Output the [x, y] coordinate of the center of the cell containing the given text.  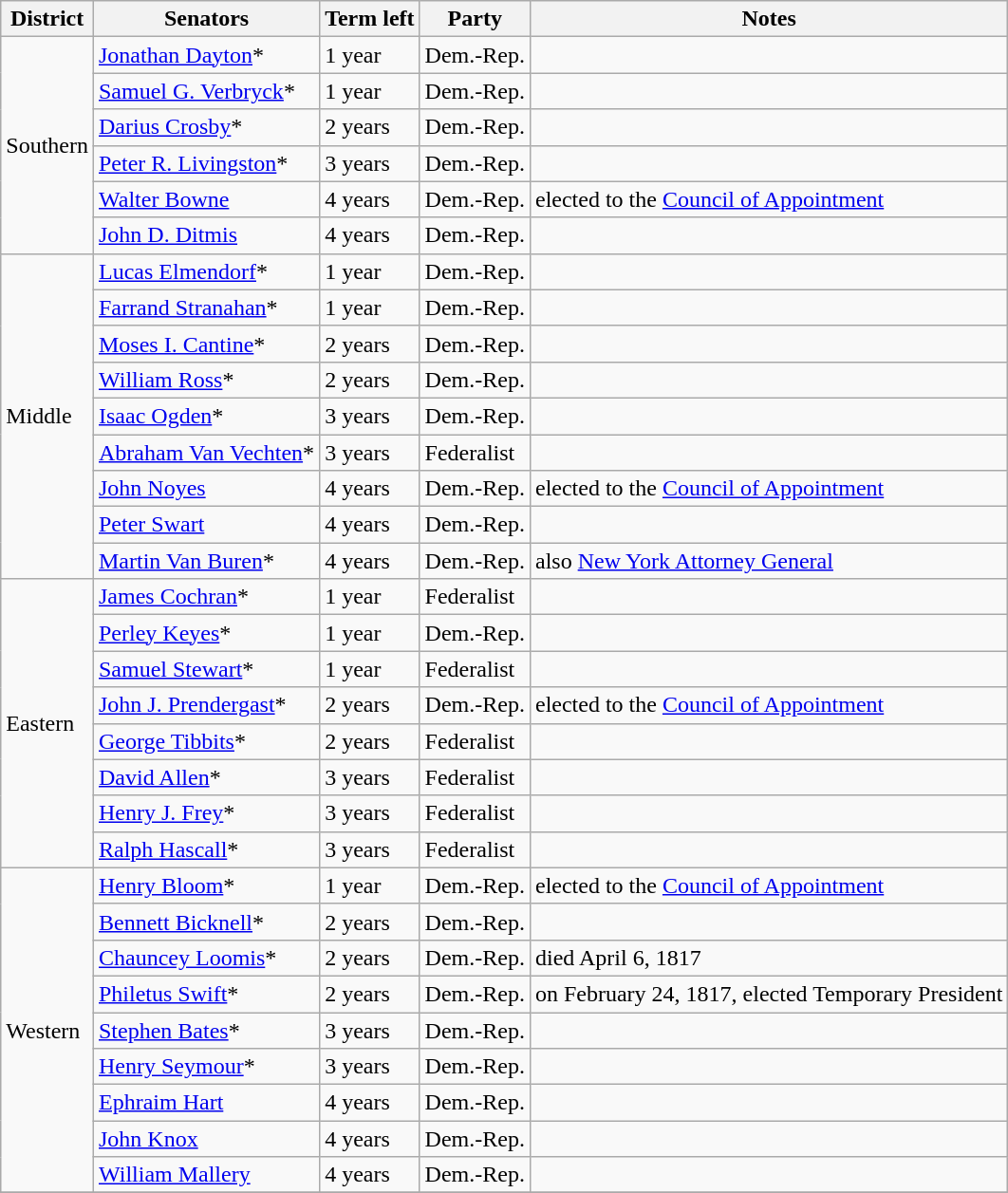
Abraham Van Vechten* [206, 453]
Ralph Hascall* [206, 849]
John D. Ditmis [206, 235]
Term left [370, 19]
John Knox [206, 1139]
Eastern [47, 723]
Philetus Swift* [206, 994]
died April 6, 1817 [769, 958]
Martin Van Buren* [206, 561]
James Cochran* [206, 597]
Party [475, 19]
Senators [206, 19]
Bennett Bicknell* [206, 922]
John J. Prendergast* [206, 705]
Chauncey Loomis* [206, 958]
Western [47, 1031]
William Ross* [206, 380]
Henry Bloom* [206, 885]
Lucas Elmendorf* [206, 271]
Stephen Bates* [206, 1030]
George Tibbits* [206, 741]
Moses I. Cantine* [206, 344]
Isaac Ogden* [206, 416]
Samuel Stewart* [206, 669]
John Noyes [206, 489]
Farrand Stranahan* [206, 308]
Samuel G. Verbryck* [206, 91]
Middle [47, 416]
Peter R. Livingston* [206, 163]
Southern [47, 145]
Henry J. Frey* [206, 813]
Henry Seymour* [206, 1067]
Walter Bowne [206, 199]
Notes [769, 19]
Darius Crosby* [206, 127]
Jonathan Dayton* [206, 55]
Peter Swart [206, 525]
William Mallery [206, 1175]
Perley Keyes* [206, 633]
David Allen* [206, 777]
on February 24, 1817, elected Temporary President [769, 994]
also New York Attorney General [769, 561]
District [47, 19]
Ephraim Hart [206, 1103]
